Return [x, y] of the center of cell containing provided text 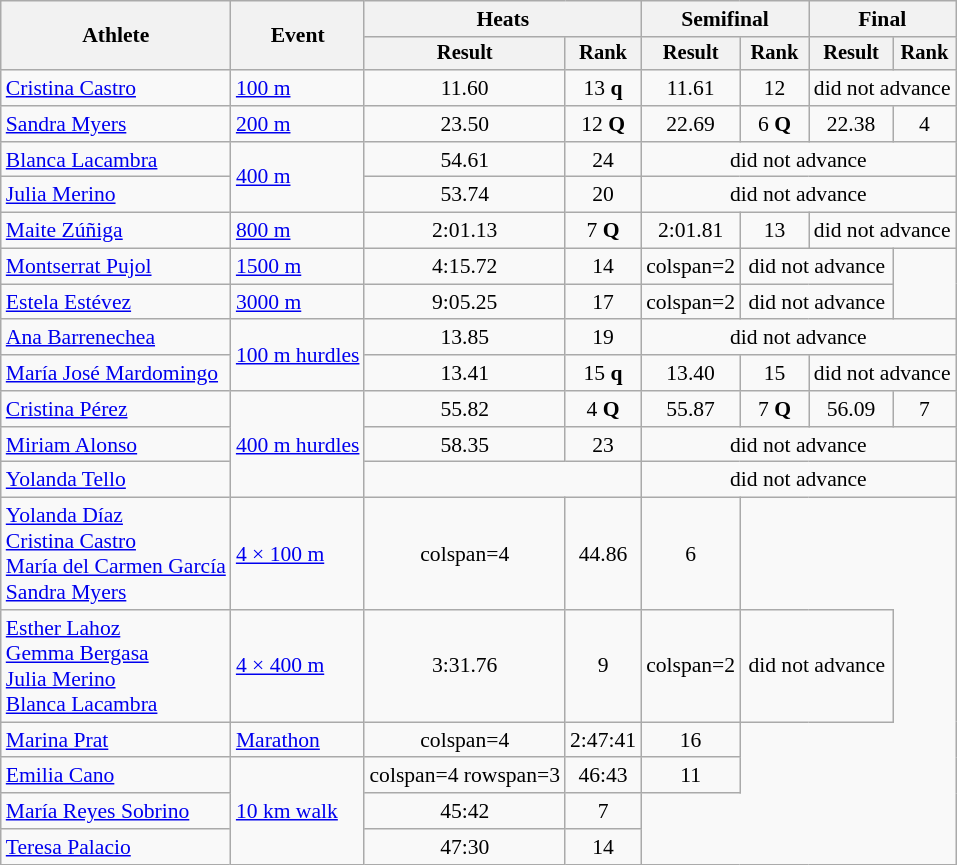
Montserrat Pujol [116, 267]
4:15.72 [464, 267]
Athlete [116, 36]
9:05.25 [464, 302]
Maite Zúñiga [116, 231]
12 [774, 88]
Cristina Pérez [116, 409]
16 [690, 740]
58.35 [464, 445]
200 m [298, 124]
Semifinal [725, 19]
Esther LahozGemma BergasaJulia MerinoBlanca Lacambra [116, 666]
4 [924, 124]
Emilia Cano [116, 776]
María Reyes Sobrino [116, 811]
Sandra Myers [116, 124]
4 × 100 m [298, 554]
Marina Prat [116, 740]
4 × 400 m [298, 666]
Heats [502, 19]
45:42 [464, 811]
6 [690, 554]
2:47:41 [603, 740]
11.60 [464, 88]
15 q [603, 373]
400 m [298, 178]
13.85 [464, 338]
6 Q [774, 124]
46:43 [603, 776]
55.87 [690, 409]
María José Mardomingo [116, 373]
800 m [298, 231]
Cristina Castro [116, 88]
22.69 [690, 124]
13.40 [690, 373]
13 [774, 231]
Yolanda DíazCristina CastroMaría del Carmen GarcíaSandra Myers [116, 554]
47:30 [464, 847]
100 m [298, 88]
13 q [603, 88]
Julia Merino [116, 195]
400 m hurdles [298, 444]
Event [298, 36]
23 [603, 445]
2:01.13 [464, 231]
12 Q [603, 124]
3000 m [298, 302]
Yolanda Tello [116, 480]
20 [603, 195]
24 [603, 160]
23.50 [464, 124]
19 [603, 338]
Estela Estévez [116, 302]
Miriam Alonso [116, 445]
56.09 [851, 409]
54.61 [464, 160]
15 [774, 373]
17 [603, 302]
53.74 [464, 195]
44.86 [603, 554]
100 m hurdles [298, 356]
1500 m [298, 267]
4 Q [603, 409]
22.38 [851, 124]
11 [690, 776]
Marathon [298, 740]
Final [882, 19]
2:01.81 [690, 231]
13.41 [464, 373]
9 [603, 666]
Teresa Palacio [116, 847]
3:31.76 [464, 666]
colspan=4 rowspan=3 [464, 776]
11.61 [690, 88]
Blanca Lacambra [116, 160]
Ana Barrenechea [116, 338]
55.82 [464, 409]
10 km walk [298, 812]
